Locate the cell with the specified text and output its [x, y] center coordinate. 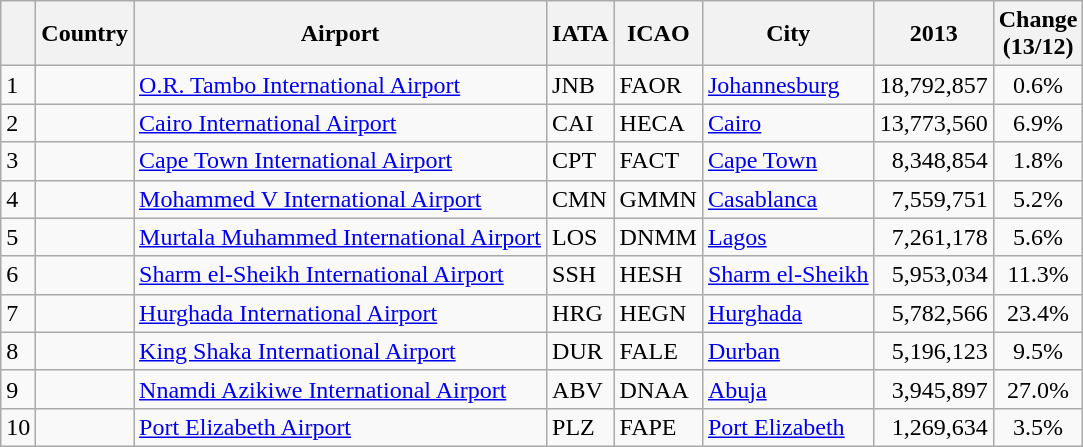
Murtala Muhammed International Airport [340, 237]
FACT [658, 161]
Hurghada [788, 313]
3,945,897 [934, 389]
7 [18, 313]
Nnamdi Azikiwe International Airport [340, 389]
King Shaka International Airport [340, 351]
CPT [581, 161]
Casablanca [788, 199]
DNAA [658, 389]
8 [18, 351]
Lagos [788, 237]
10 [18, 427]
0.6% [1038, 85]
7,261,178 [934, 237]
Hurghada International Airport [340, 313]
IATA [581, 34]
FAOR [658, 85]
CMN [581, 199]
3 [18, 161]
LOS [581, 237]
Cape Town International Airport [340, 161]
2013 [934, 34]
Mohammed V International Airport [340, 199]
8,348,854 [934, 161]
Cairo International Airport [340, 123]
4 [18, 199]
DUR [581, 351]
Sharm el-Sheikh [788, 275]
7,559,751 [934, 199]
5,782,566 [934, 313]
13,773,560 [934, 123]
Country [85, 34]
City [788, 34]
FALE [658, 351]
5,953,034 [934, 275]
JNB [581, 85]
Sharm el-Sheikh International Airport [340, 275]
1 [18, 85]
FAPE [658, 427]
GMMN [658, 199]
11.3% [1038, 275]
27.0% [1038, 389]
HECA [658, 123]
ABV [581, 389]
CAI [581, 123]
Change (13/12) [1038, 34]
O.R. Tambo International Airport [340, 85]
5 [18, 237]
5.2% [1038, 199]
Port Elizabeth [788, 427]
6.9% [1038, 123]
5,196,123 [934, 351]
Cape Town [788, 161]
Johannesburg [788, 85]
9.5% [1038, 351]
9 [18, 389]
SSH [581, 275]
HESH [658, 275]
2 [18, 123]
HEGN [658, 313]
DNMM [658, 237]
PLZ [581, 427]
1,269,634 [934, 427]
Airport [340, 34]
Cairo [788, 123]
ICAO [658, 34]
Durban [788, 351]
Abuja [788, 389]
Port Elizabeth Airport [340, 427]
HRG [581, 313]
23.4% [1038, 313]
6 [18, 275]
3.5% [1038, 427]
1.8% [1038, 161]
5.6% [1038, 237]
18,792,857 [934, 85]
